Output the (X, Y) coordinate of the center of the cell containing the given text.  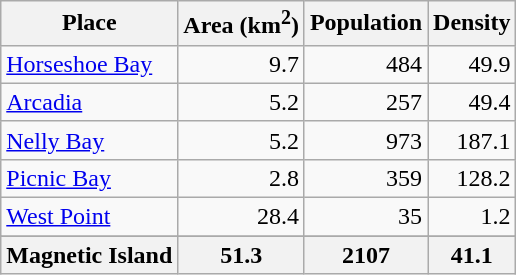
2.8 (242, 178)
Arcadia (90, 102)
973 (366, 140)
28.4 (242, 217)
359 (366, 178)
West Point (90, 217)
Picnic Bay (90, 178)
2107 (366, 255)
9.7 (242, 64)
49.9 (472, 64)
Place (90, 24)
Area (km2) (242, 24)
35 (366, 217)
51.3 (242, 255)
49.4 (472, 102)
Population (366, 24)
Nelly Bay (90, 140)
Density (472, 24)
41.1 (472, 255)
Magnetic Island (90, 255)
Horseshoe Bay (90, 64)
484 (366, 64)
128.2 (472, 178)
187.1 (472, 140)
257 (366, 102)
1.2 (472, 217)
